For the text-containing cell, return its midpoint in [X, Y] coordinate format. 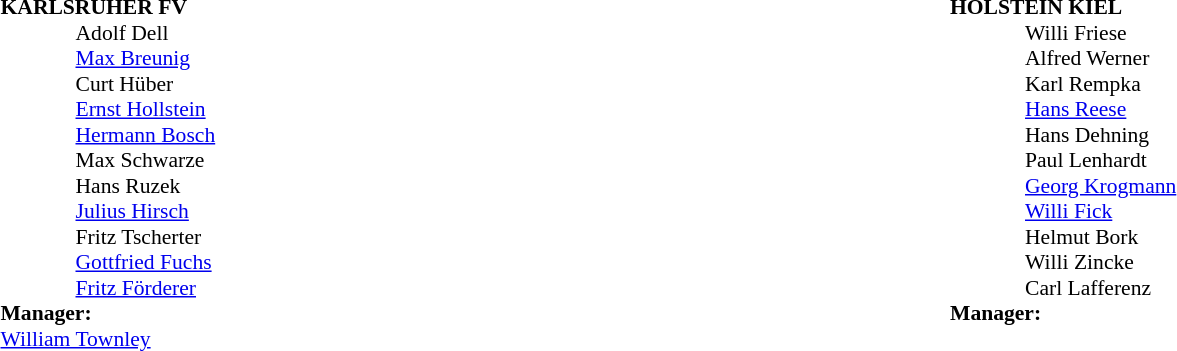
Fritz Tscherter [146, 237]
Curt Hüber [146, 84]
Helmut Bork [1100, 237]
Julius Hirsch [146, 211]
Karl Rempka [1100, 84]
Ernst Hollstein [146, 109]
Carl Lafferenz [1100, 288]
Fritz Förderer [146, 288]
Georg Krogmann [1100, 186]
Hans Reese [1100, 109]
Paul Lenhardt [1100, 161]
Alfred Werner [1100, 59]
Gottfried Fuchs [146, 263]
Max Schwarze [146, 161]
Willi Fick [1100, 211]
Willi Friese [1100, 33]
Hans Dehning [1100, 135]
Hans Ruzek [146, 186]
Max Breunig [146, 59]
Willi Zincke [1100, 263]
Hermann Bosch [146, 135]
Adolf Dell [146, 33]
